Detect which cell encompasses the target text, then output its (x, y) center coordinate. 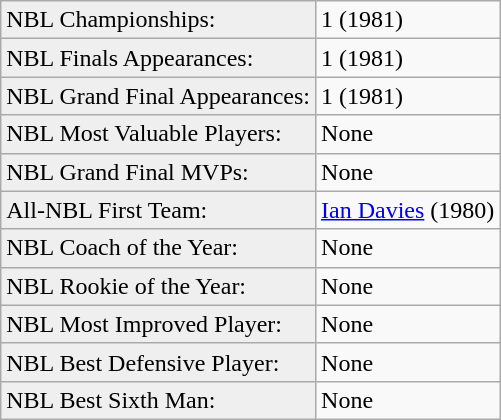
NBL Most Improved Player: (158, 324)
NBL Championships: (158, 20)
NBL Best Defensive Player: (158, 362)
Ian Davies (1980) (408, 210)
NBL Coach of the Year: (158, 248)
NBL Grand Final Appearances: (158, 96)
NBL Most Valuable Players: (158, 134)
All-NBL First Team: (158, 210)
NBL Best Sixth Man: (158, 400)
NBL Grand Final MVPs: (158, 172)
NBL Finals Appearances: (158, 58)
NBL Rookie of the Year: (158, 286)
